Extract the (x, y) coordinate from the center of the cell holding the provided text.  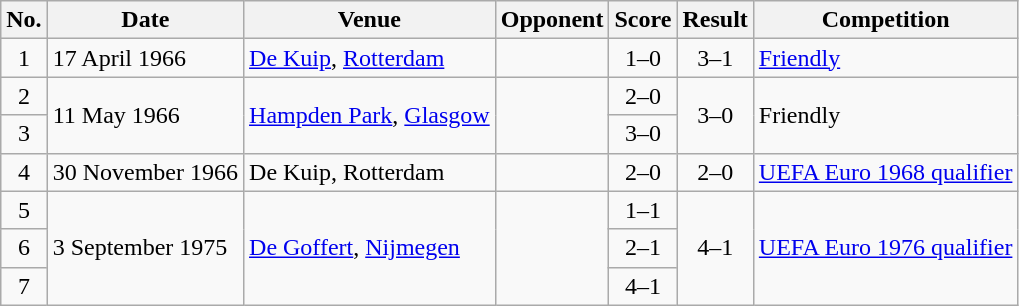
Opponent (552, 20)
UEFA Euro 1976 qualifier (886, 248)
7 (24, 286)
1–0 (643, 58)
Competition (886, 20)
1 (24, 58)
Score (643, 20)
30 November 1966 (145, 172)
2 (24, 96)
4 (24, 172)
Date (145, 20)
2–1 (643, 248)
11 May 1966 (145, 115)
6 (24, 248)
UEFA Euro 1968 qualifier (886, 172)
17 April 1966 (145, 58)
No. (24, 20)
5 (24, 210)
Result (715, 20)
Venue (370, 20)
3 September 1975 (145, 248)
1–1 (643, 210)
3 (24, 134)
De Goffert, Nijmegen (370, 248)
Hampden Park, Glasgow (370, 115)
3–1 (715, 58)
